Extract the [x, y] coordinate from the center of the cell holding the provided text.  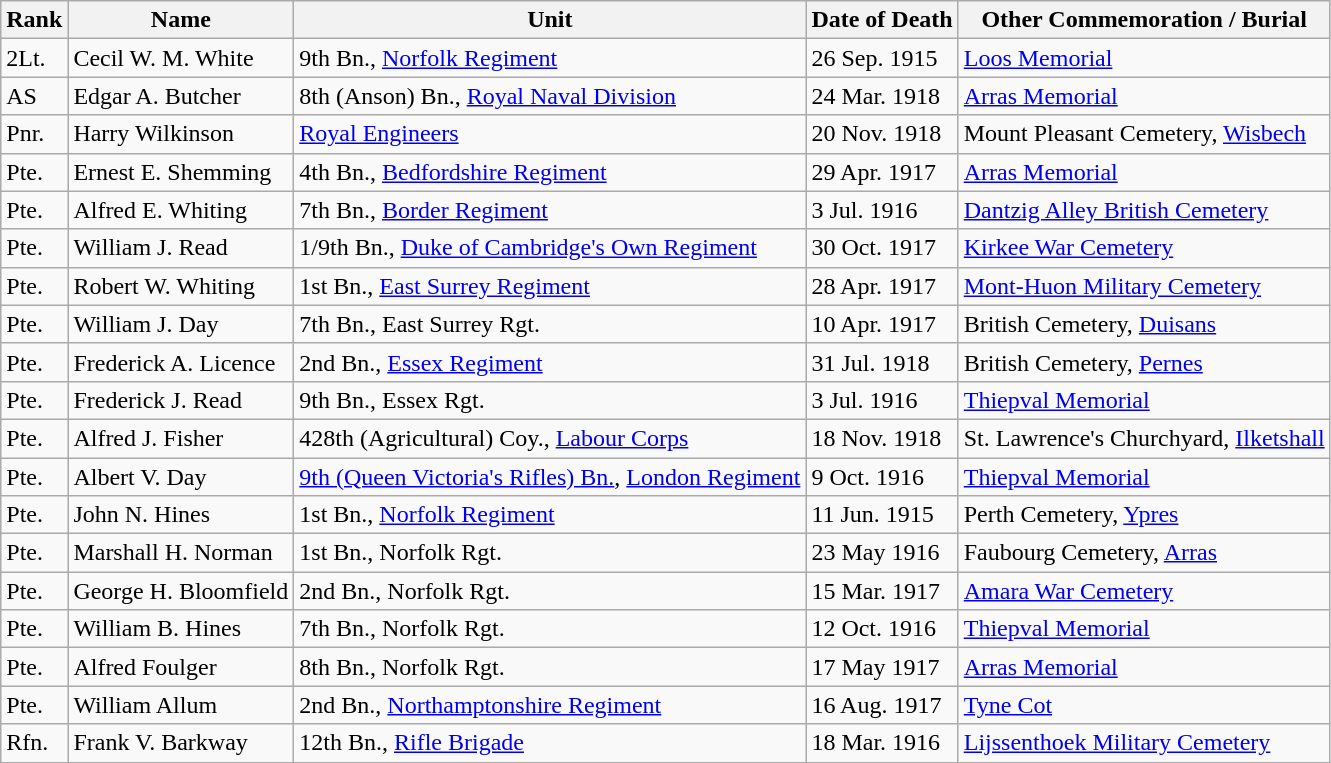
Harry Wilkinson [181, 134]
Unit [550, 20]
Amara War Cemetery [1144, 591]
2nd Bn., Norfolk Rgt. [550, 591]
Rank [34, 20]
John N. Hines [181, 515]
Date of Death [882, 20]
8th (Anson) Bn., Royal Naval Division [550, 96]
Cecil W. M. White [181, 58]
Ernest E. Shemming [181, 172]
7th Bn., East Surrey Rgt. [550, 324]
George H. Bloomfield [181, 591]
Kirkee War Cemetery [1144, 248]
8th Bn., Norfolk Rgt. [550, 667]
12 Oct. 1916 [882, 629]
Other Commemoration / Burial [1144, 20]
Frank V. Barkway [181, 743]
428th (Agricultural) Coy., Labour Corps [550, 438]
2nd Bn., Essex Regiment [550, 362]
30 Oct. 1917 [882, 248]
7th Bn., Border Regiment [550, 210]
Perth Cemetery, Ypres [1144, 515]
Tyne Cot [1144, 705]
Frederick J. Read [181, 400]
Name [181, 20]
British Cemetery, Duisans [1144, 324]
Albert V. Day [181, 477]
Alfred Foulger [181, 667]
9 Oct. 1916 [882, 477]
16 Aug. 1917 [882, 705]
Frederick A. Licence [181, 362]
Lijssenthoek Military Cemetery [1144, 743]
Marshall H. Norman [181, 553]
1/9th Bn., Duke of Cambridge's Own Regiment [550, 248]
1st Bn., Norfolk Rgt. [550, 553]
31 Jul. 1918 [882, 362]
Alfred J. Fisher [181, 438]
4th Bn., Bedfordshire Regiment [550, 172]
11 Jun. 1915 [882, 515]
William J. Read [181, 248]
7th Bn., Norfolk Rgt. [550, 629]
28 Apr. 1917 [882, 286]
10 Apr. 1917 [882, 324]
2nd Bn., Northamptonshire Regiment [550, 705]
17 May 1917 [882, 667]
9th (Queen Victoria's Rifles) Bn., London Regiment [550, 477]
Pnr. [34, 134]
Dantzig Alley British Cemetery [1144, 210]
18 Nov. 1918 [882, 438]
20 Nov. 1918 [882, 134]
William J. Day [181, 324]
9th Bn., Norfolk Regiment [550, 58]
24 Mar. 1918 [882, 96]
18 Mar. 1916 [882, 743]
29 Apr. 1917 [882, 172]
Faubourg Cemetery, Arras [1144, 553]
Rfn. [34, 743]
9th Bn., Essex Rgt. [550, 400]
2Lt. [34, 58]
Mount Pleasant Cemetery, Wisbech [1144, 134]
William Allum [181, 705]
Edgar A. Butcher [181, 96]
Mont-Huon Military Cemetery [1144, 286]
Alfred E. Whiting [181, 210]
1st Bn., East Surrey Regiment [550, 286]
William B. Hines [181, 629]
26 Sep. 1915 [882, 58]
23 May 1916 [882, 553]
St. Lawrence's Churchyard, Ilketshall [1144, 438]
Royal Engineers [550, 134]
AS [34, 96]
British Cemetery, Pernes [1144, 362]
Robert W. Whiting [181, 286]
12th Bn., Rifle Brigade [550, 743]
15 Mar. 1917 [882, 591]
1st Bn., Norfolk Regiment [550, 515]
Loos Memorial [1144, 58]
